Capture the cell that displays the provided text and extract its (x, y) central coordinate. 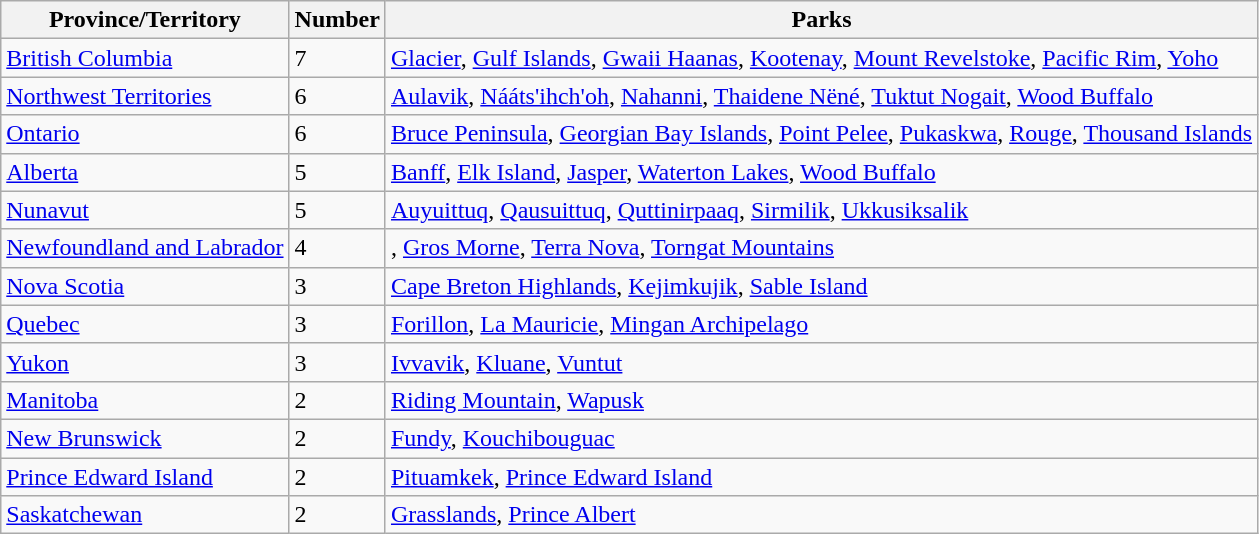
Glacier, Gulf Islands, Gwaii Haanas, Kootenay, Mount Revelstoke, Pacific Rim, Yoho (821, 58)
Province/Territory (145, 20)
Prince Edward Island (145, 477)
Banff, Elk Island, Jasper, Waterton Lakes, Wood Buffalo (821, 172)
Number (337, 20)
Riding Mountain, Wapusk (821, 400)
7 (337, 58)
Pituamkek, Prince Edward Island (821, 477)
Aulavik, Nááts'ihch'oh, Nahanni, Thaidene Nëné, Tuktut Nogait, Wood Buffalo (821, 96)
Nunavut (145, 210)
Yukon (145, 362)
Northwest Territories (145, 96)
4 (337, 248)
Ivvavik, Kluane, Vuntut (821, 362)
, Gros Morne, Terra Nova, Torngat Mountains (821, 248)
Manitoba (145, 400)
Grasslands, Prince Albert (821, 515)
Auyuittuq, Qausuittuq, Quttinirpaaq, Sirmilik, Ukkusiksalik (821, 210)
Alberta (145, 172)
Parks (821, 20)
Fundy, Kouchibouguac (821, 438)
Nova Scotia (145, 286)
Quebec (145, 324)
Forillon, La Mauricie, Mingan Archipelago (821, 324)
New Brunswick (145, 438)
Newfoundland and Labrador (145, 248)
Ontario (145, 134)
Cape Breton Highlands, Kejimkujik, Sable Island (821, 286)
British Columbia (145, 58)
Bruce Peninsula, Georgian Bay Islands, Point Pelee, Pukaskwa, Rouge, Thousand Islands (821, 134)
Saskatchewan (145, 515)
